Identify which cell holds the provided text, then report its (x, y) central coordinate. 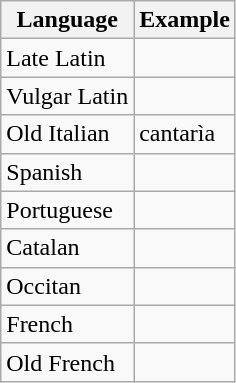
Catalan (68, 248)
Spanish (68, 172)
Occitan (68, 286)
Vulgar Latin (68, 96)
Late Latin (68, 58)
Old Italian (68, 134)
Portuguese (68, 210)
cantarìa (185, 134)
Example (185, 20)
Language (68, 20)
French (68, 324)
Old French (68, 362)
